Provide the [X, Y] coordinate of the cell's center where the given text is located.  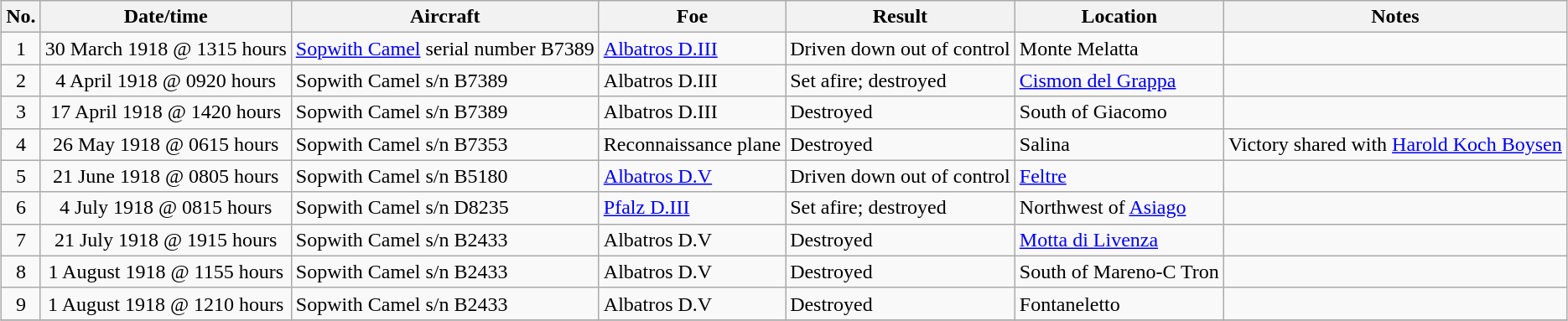
21 June 1918 @ 0805 hours [166, 176]
1 [21, 49]
9 [21, 303]
Sopwith Camel serial number B7389 [444, 49]
Reconnaissance plane [692, 144]
8 [21, 272]
30 March 1918 @ 1315 hours [166, 49]
1 August 1918 @ 1210 hours [166, 303]
1 August 1918 @ 1155 hours [166, 272]
South of Giacomo [1119, 112]
Motta di Livenza [1119, 240]
Sopwith Camel s/n D8235 [444, 208]
Sopwith Camel s/n B5180 [444, 176]
17 April 1918 @ 1420 hours [166, 112]
4 July 1918 @ 0815 hours [166, 208]
2 [21, 80]
Sopwith Camel s/n B7353 [444, 144]
7 [21, 240]
Foe [692, 17]
5 [21, 176]
21 July 1918 @ 1915 hours [166, 240]
South of Mareno-C Tron [1119, 272]
4 April 1918 @ 0920 hours [166, 80]
Date/time [166, 17]
Notes [1395, 17]
4 [21, 144]
No. [21, 17]
26 May 1918 @ 0615 hours [166, 144]
Result [901, 17]
Cismon del Grappa [1119, 80]
Monte Melatta [1119, 49]
Aircraft [444, 17]
Fontaneletto [1119, 303]
Victory shared with Harold Koch Boysen [1395, 144]
Salina [1119, 144]
6 [21, 208]
Feltre [1119, 176]
Pfalz D.III [692, 208]
Northwest of Asiago [1119, 208]
Location [1119, 17]
3 [21, 112]
